Extract the (x, y) coordinate from the center of the cell holding the provided text.  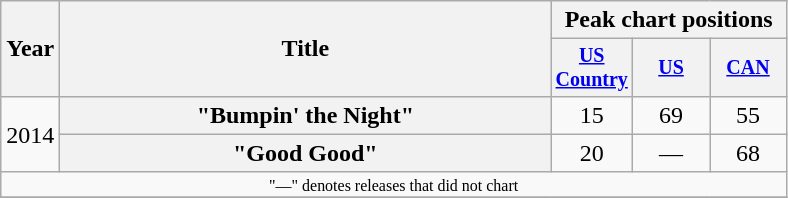
68 (748, 153)
Year (30, 49)
US (672, 68)
2014 (30, 134)
— (672, 153)
"—" denotes releases that did not chart (394, 184)
Peak chart positions (669, 20)
"Bumpin' the Night" (306, 115)
"Good Good" (306, 153)
US Country (592, 68)
15 (592, 115)
20 (592, 153)
55 (748, 115)
69 (672, 115)
CAN (748, 68)
Title (306, 49)
